Locate the cell with the specified text and output its [X, Y] center coordinate. 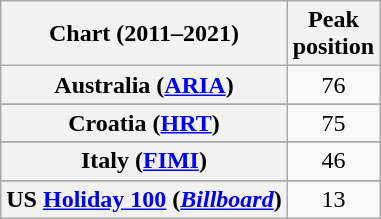
75 [333, 123]
Australia (ARIA) [144, 85]
Chart (2011–2021) [144, 34]
Croatia (HRT) [144, 123]
Peakposition [333, 34]
US Holiday 100 (Billboard) [144, 199]
13 [333, 199]
76 [333, 85]
Italy (FIMI) [144, 161]
46 [333, 161]
